Output the (X, Y) coordinate of the center of the cell containing the given text.  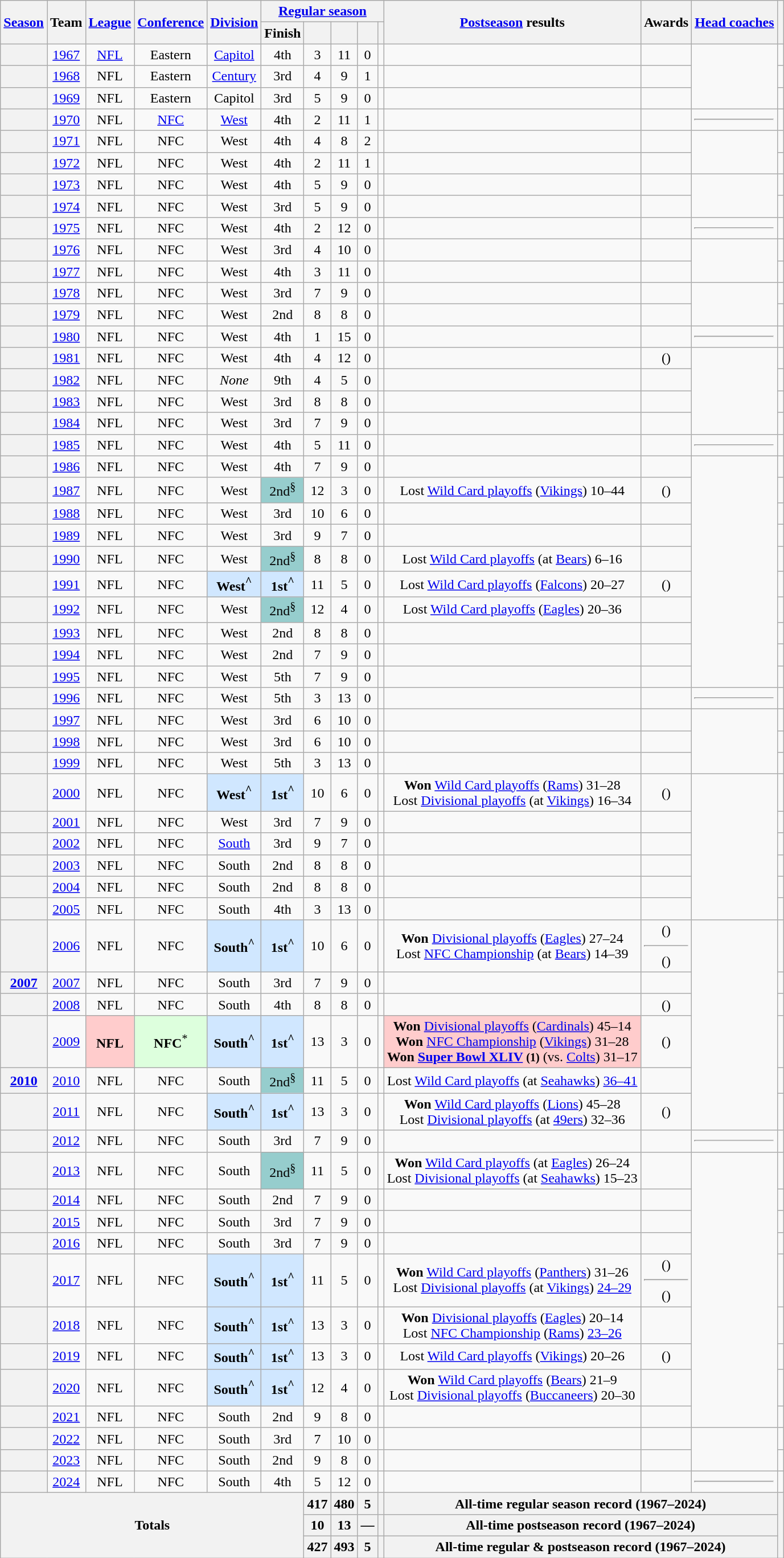
Lost Wild Card playoffs (Eagles) 20–36 (512, 610)
493 (344, 1547)
Lost Wild Card playoffs (Vikings) 10–44 (512, 490)
Finish (282, 33)
1984 (66, 423)
1992 (66, 610)
1998 (66, 742)
Won Wild Card playoffs (Lions) 45–28Lost Divisional playoffs (at 49ers) 32–36 (512, 1112)
Won Divisional playoffs (Cardinals) 45–14Won NFC Championship (Vikings) 31–28 Won Super Bowl XLIV (1) (vs. Colts) 31–17 (512, 1041)
2020 (66, 1388)
1991 (66, 584)
2002 (66, 844)
2017 (66, 1280)
Century (235, 76)
2022 (66, 1438)
Head coaches (734, 22)
1969 (66, 98)
9th (282, 380)
2000 (66, 793)
Won Divisional playoffs (Eagles) 20–14Lost NFC Championship (Rams) 23–26 (512, 1325)
Lost Wild Card playoffs (at Bears) 6–16 (512, 559)
1968 (66, 76)
1997 (66, 720)
Won Wild Card playoffs (at Eagles) 26–24Lost Divisional playoffs (at Seahawks) 15–23 (512, 1170)
1985 (66, 445)
1970 (66, 120)
2003 (66, 865)
None (235, 380)
2024 (66, 1482)
1981 (66, 358)
Won Wild Card playoffs (Panthers) 31–26Lost Divisional playoffs (at Vikings) 24–29 (512, 1280)
Regular season (322, 11)
1989 (66, 535)
Lost Wild Card playoffs (Vikings) 20–26 (512, 1357)
1975 (66, 228)
1983 (66, 402)
1979 (66, 315)
2009 (66, 1041)
2013 (66, 1170)
480 (344, 1503)
417 (318, 1503)
Season (24, 22)
1980 (66, 337)
1973 (66, 185)
1974 (66, 206)
1978 (66, 293)
All-time regular & postseason record (1967–2024) (581, 1547)
1972 (66, 163)
2001 (66, 822)
2004 (66, 887)
2015 (66, 1221)
Postseason results (512, 22)
Won Wild Card playoffs (Bears) 21–9Lost Divisional playoffs (Buccaneers) 20–30 (512, 1388)
All-time postseason record (1967–2024) (581, 1526)
1990 (66, 559)
1993 (66, 633)
2021 (66, 1417)
2016 (66, 1243)
1995 (66, 677)
1986 (66, 467)
15 (344, 337)
2018 (66, 1325)
Conference (171, 22)
Lost Wild Card playoffs (at Seahawks) 36–41 (512, 1081)
2008 (66, 1004)
Division (235, 22)
1977 (66, 272)
1994 (66, 655)
2005 (66, 909)
League (110, 22)
Lost Wild Card playoffs (Falcons) 20–27 (512, 584)
All-time regular season record (1967–2024) (581, 1503)
2014 (66, 1200)
1996 (66, 698)
2012 (66, 1141)
2019 (66, 1357)
1967 (66, 55)
Won Divisional playoffs (Eagles) 27–24Lost NFC Championship (at Bears) 14–39 (512, 946)
Won Wild Card playoffs (Rams) 31–28Lost Divisional playoffs (at Vikings) 16–34 (512, 793)
NFC* (171, 1041)
2011 (66, 1112)
1999 (66, 763)
1971 (66, 141)
2006 (66, 946)
2023 (66, 1460)
1976 (66, 250)
1982 (66, 380)
427 (318, 1547)
Awards (666, 22)
— (368, 1526)
Team (66, 22)
1988 (66, 514)
Totals (153, 1525)
1987 (66, 490)
